Extract the (X, Y) coordinate from the center of the cell holding the provided text.  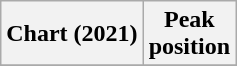
Chart (2021) (72, 34)
Peakposition (189, 34)
